Extract the [x, y] coordinate from the center of the cell holding the provided text.  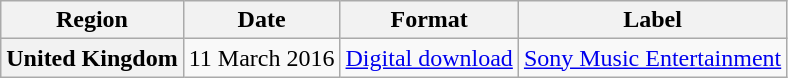
Date [262, 20]
United Kingdom [92, 58]
Region [92, 20]
Format [429, 20]
11 March 2016 [262, 58]
Digital download [429, 58]
Sony Music Entertainment [652, 58]
Label [652, 20]
